Find where the given text appears and provide that cell's center as [x, y] coordinate. 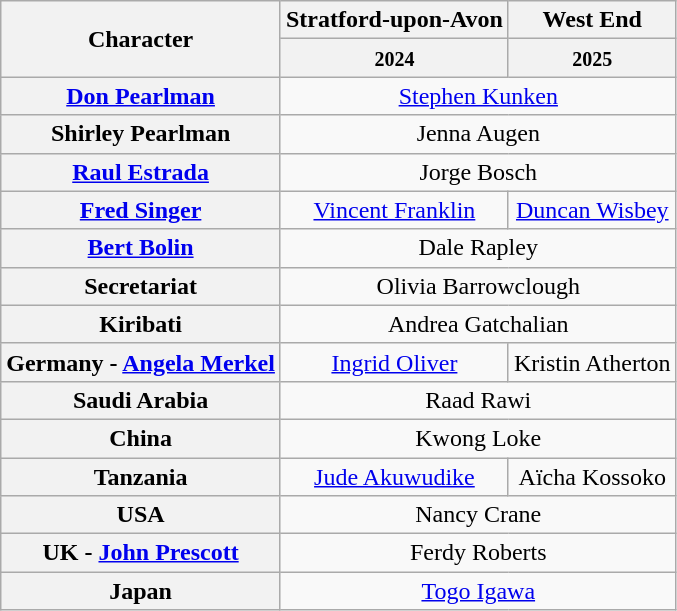
China [141, 438]
Shirley Pearlman [141, 134]
Japan [141, 591]
Kwong Loke [478, 438]
Character [141, 39]
2024 [394, 58]
Stephen Kunken [478, 96]
Germany - Angela Merkel [141, 362]
Duncan Wisbey [592, 210]
Kiribati [141, 324]
Bert Bolin [141, 248]
Jorge Bosch [478, 172]
Aïcha Kossoko [592, 477]
USA [141, 515]
Jenna Augen [478, 134]
Saudi Arabia [141, 400]
Nancy Crane [478, 515]
Togo Igawa [478, 591]
Jude Akuwudike [394, 477]
Fred Singer [141, 210]
Secretariat [141, 286]
Dale Rapley [478, 248]
West End [592, 20]
2025 [592, 58]
Olivia Barrowclough [478, 286]
Ingrid Oliver [394, 362]
Andrea Gatchalian [478, 324]
Raad Rawi [478, 400]
UK - John Prescott [141, 553]
Vincent Franklin [394, 210]
Raul Estrada [141, 172]
Ferdy Roberts [478, 553]
Kristin Atherton [592, 362]
Don Pearlman [141, 96]
Tanzania [141, 477]
Stratford-upon-Avon [394, 20]
